From the cell containing the given text, extract its center point as [x, y] coordinate. 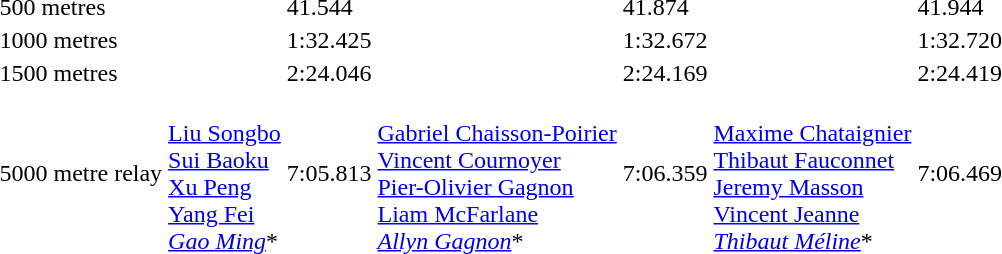
2:24.169 [665, 73]
1:32.672 [665, 40]
2:24.046 [329, 73]
1:32.425 [329, 40]
